Detect which cell encompasses the target text, then output its [x, y] center coordinate. 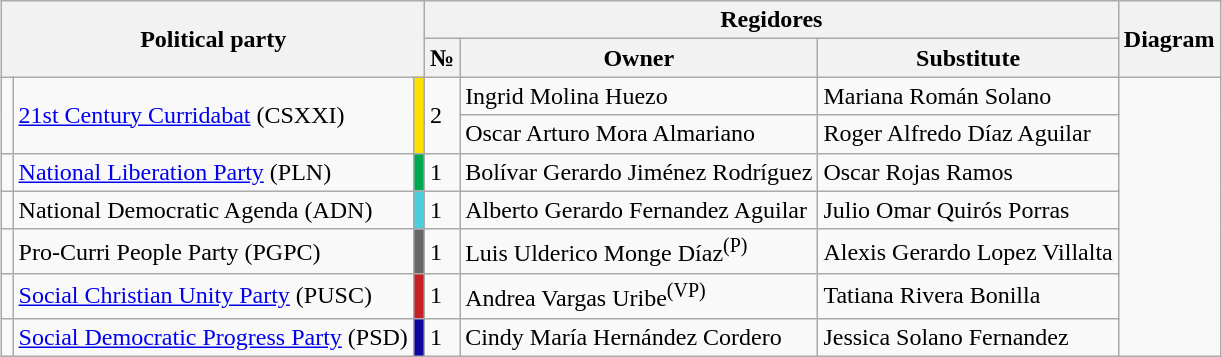
21st Century Curridabat (CSXXI) [213, 115]
Roger Alfredo Díaz Aguilar [968, 134]
Diagram [1169, 39]
Political party [213, 39]
Alberto Gerardo Fernandez Aguilar [639, 210]
Pro-Curri People Party (PGPC) [213, 252]
Bolívar Gerardo Jiménez Rodríguez [639, 172]
Jessica Solano Fernandez [968, 337]
Owner [639, 58]
Ingrid Molina Huezo [639, 96]
Substitute [968, 58]
National Liberation Party (PLN) [213, 172]
Mariana Román Solano [968, 96]
Tatiana Rivera Bonilla [968, 296]
Luis Ulderico Monge Díaz(P) [639, 252]
Social Democratic Progress Party (PSD) [213, 337]
Cindy María Hernández Cordero [639, 337]
Oscar Arturo Mora Almariano [639, 134]
2 [442, 115]
Regidores [771, 20]
National Democratic Agenda (ADN) [213, 210]
Social Christian Unity Party (PUSC) [213, 296]
Andrea Vargas Uribe(VP) [639, 296]
№ [442, 58]
Oscar Rojas Ramos [968, 172]
Alexis Gerardo Lopez Villalta [968, 252]
Julio Omar Quirós Porras [968, 210]
